Locate the cell with the specified text and output its [x, y] center coordinate. 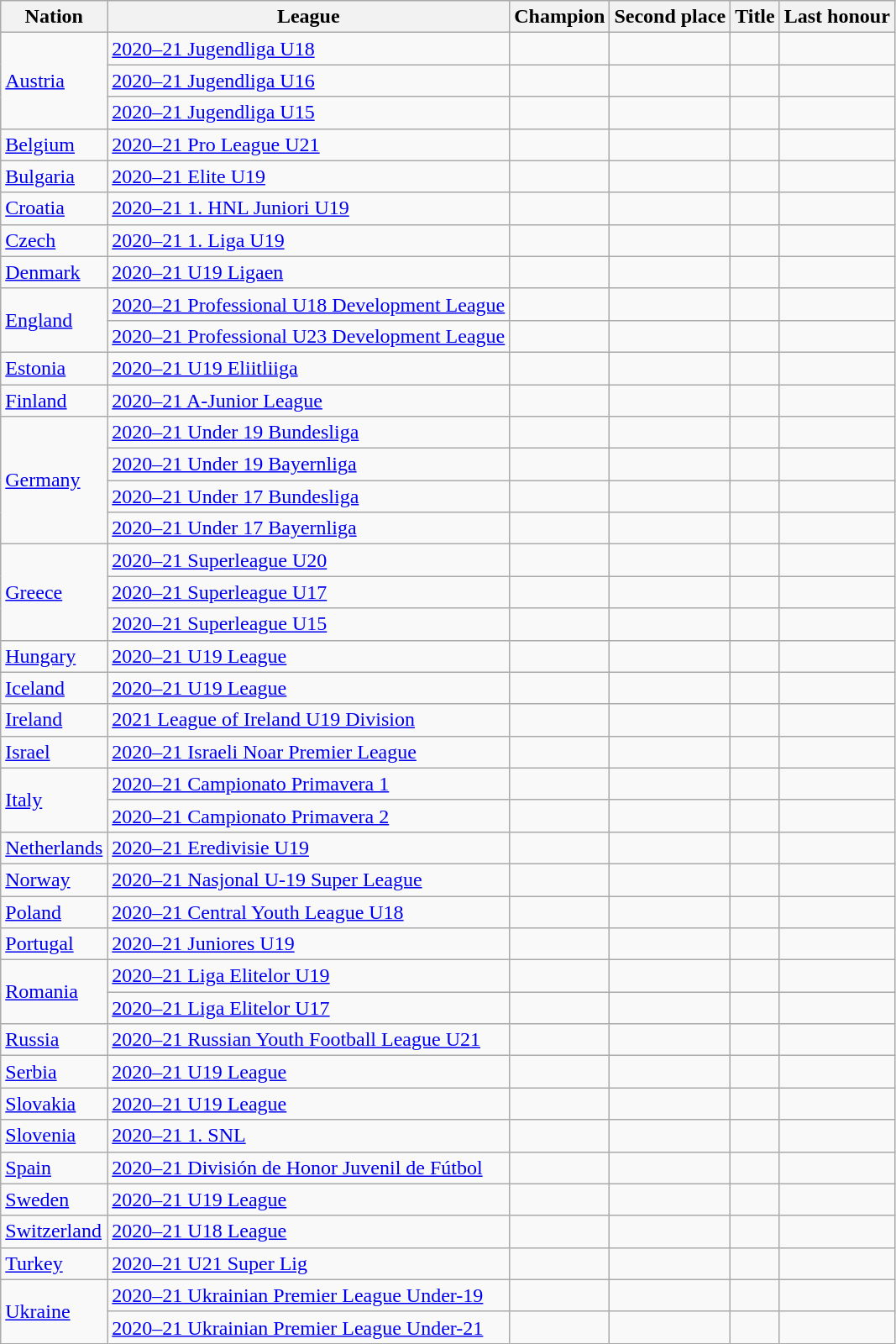
2020–21 Under 19 Bundesliga [309, 433]
2020–21 1. HNL Juniori U19 [309, 208]
Last honour [836, 17]
League [309, 17]
2020–21 1. SNL [309, 1136]
Estonia [54, 368]
2020–21 U19 Ligaen [309, 272]
Norway [54, 879]
2020–21 Superleague U15 [309, 624]
Finland [54, 401]
Russia [54, 1040]
Iceland [54, 688]
Poland [54, 911]
Switzerland [54, 1231]
2020–21 División de Honor Juvenil de Fútbol [309, 1168]
Belgium [54, 144]
Italy [54, 800]
2020–21 Russian Youth Football League U21 [309, 1040]
2020–21 U19 Eliitliiga [309, 368]
Bulgaria [54, 176]
2020–21 Campionato Primavera 2 [309, 816]
Ukraine [54, 1311]
2020–21 A-Junior League [309, 401]
2020–21 Professional U23 Development League [309, 336]
2020–21 Central Youth League U18 [309, 911]
2020–21 Nasjonal U-19 Super League [309, 879]
Champion [559, 17]
2020–21 Israeli Noar Premier League [309, 752]
Second place [670, 17]
2020–21 Jugendliga U18 [309, 49]
Germany [54, 480]
Nation [54, 17]
2020–21 Liga Elitelor U17 [309, 1008]
2020–21 Elite U19 [309, 176]
Croatia [54, 208]
Title [756, 17]
2020–21 Juniores U19 [309, 944]
Israel [54, 752]
2020–21 Campionato Primavera 1 [309, 784]
2020–21 Jugendliga U16 [309, 81]
Slovenia [54, 1136]
2020–21 Jugendliga U15 [309, 113]
2020–21 Pro League U21 [309, 144]
Romania [54, 992]
2020–21 Superleague U20 [309, 560]
Slovakia [54, 1104]
2020–21 U18 League [309, 1231]
2020–21 Superleague U17 [309, 592]
Portugal [54, 944]
England [54, 320]
2020–21 Liga Elitelor U19 [309, 976]
Greece [54, 592]
2020–21 Eredivisie U19 [309, 848]
Austria [54, 81]
Turkey [54, 1263]
2020–21 1. Liga U19 [309, 240]
Czech [54, 240]
2020–21 Under 19 Bayernliga [309, 465]
Ireland [54, 720]
2020–21 Professional U18 Development League [309, 304]
2020–21 Ukrainian Premier League Under-19 [309, 1295]
Hungary [54, 656]
Netherlands [54, 848]
Serbia [54, 1072]
2020–21 Ukrainian Premier League Under-21 [309, 1327]
2020–21 U21 Super Lig [309, 1263]
2020–21 Under 17 Bayernliga [309, 528]
Sweden [54, 1200]
2021 League of Ireland U19 Division [309, 720]
Spain [54, 1168]
Denmark [54, 272]
2020–21 Under 17 Bundesliga [309, 496]
